Capture the cell that displays the provided text and extract its (X, Y) central coordinate. 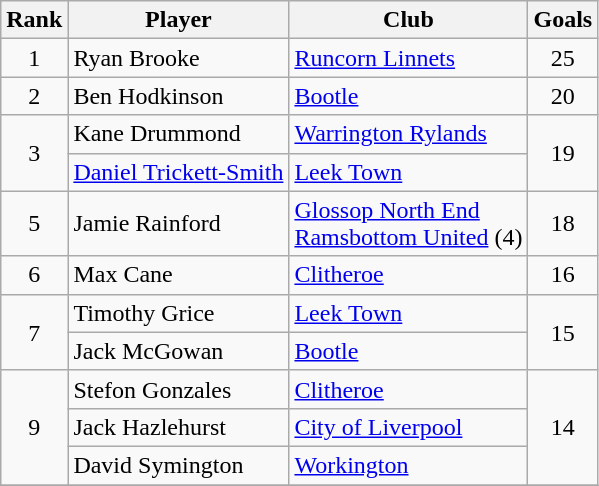
Ryan Brooke (178, 58)
3 (34, 153)
15 (563, 332)
20 (563, 96)
19 (563, 153)
Jamie Rainford (178, 224)
Glossop North End Ramsbottom United (4) (408, 224)
9 (34, 427)
14 (563, 427)
Rank (34, 20)
Player (178, 20)
Goals (563, 20)
18 (563, 224)
David Symington (178, 465)
1 (34, 58)
Kane Drummond (178, 134)
Jack McGowan (178, 351)
Warrington Rylands (408, 134)
5 (34, 224)
Daniel Trickett-Smith (178, 172)
Workington (408, 465)
6 (34, 275)
25 (563, 58)
Timothy Grice (178, 313)
Stefon Gonzales (178, 389)
Max Cane (178, 275)
16 (563, 275)
2 (34, 96)
Jack Hazlehurst (178, 427)
City of Liverpool (408, 427)
Club (408, 20)
Runcorn Linnets (408, 58)
Ben Hodkinson (178, 96)
7 (34, 332)
